Identify which cell holds the provided text, then report its [x, y] central coordinate. 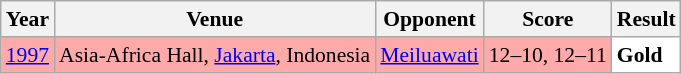
Year [28, 19]
12–10, 12–11 [548, 55]
1997 [28, 55]
Score [548, 19]
Opponent [429, 19]
Gold [646, 55]
Meiluawati [429, 55]
Result [646, 19]
Venue [214, 19]
Asia-Africa Hall, Jakarta, Indonesia [214, 55]
